Identify which cell holds the provided text, then report its (X, Y) central coordinate. 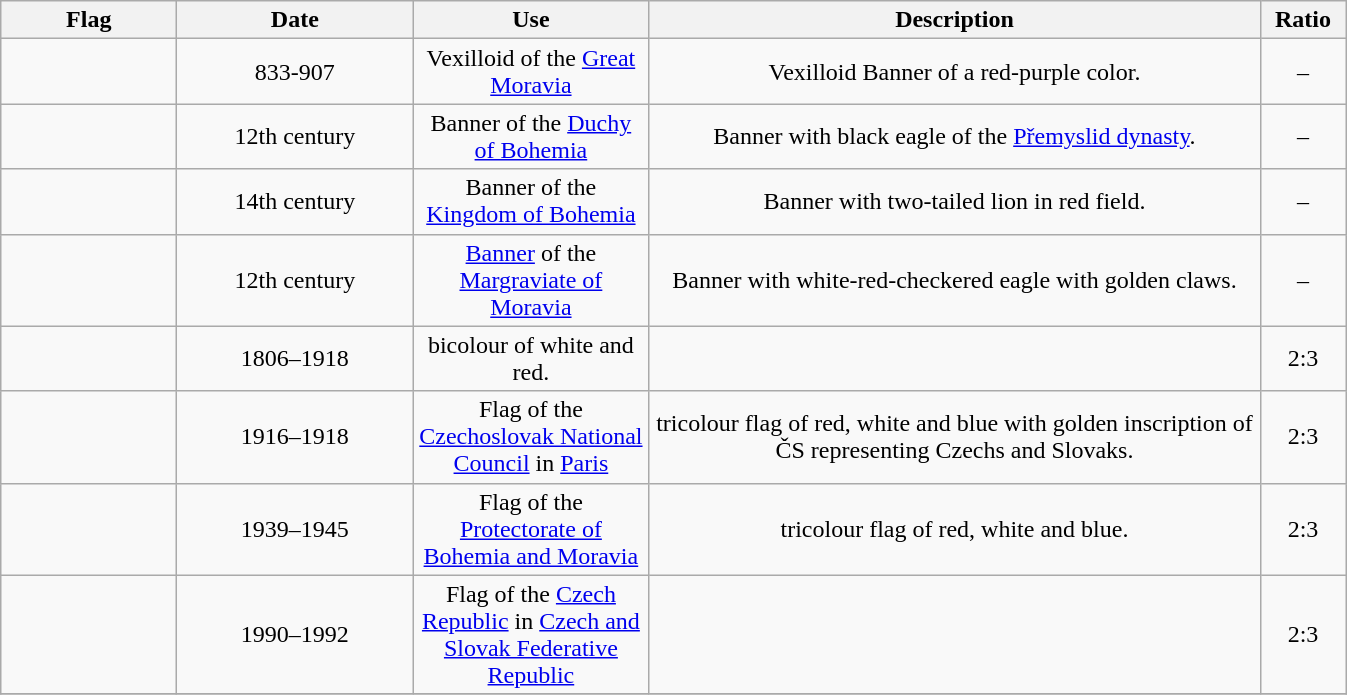
bicolour of white and red. (531, 358)
Banner of the Duchy of Bohemia (531, 136)
1939–1945 (295, 529)
Banner with black eagle of the Přemyslid dynasty. (954, 136)
Flag of the Czech Republic in Czech and Slovak Federative Republic (531, 634)
tricolour flag of red, white and blue with golden inscription of ČS representing Czechs and Slovaks. (954, 437)
Date (295, 20)
Ratio (1303, 20)
Vexilloid Banner of a red-purple color. (954, 72)
Flag of the Czechoslovak National Council in Paris (531, 437)
tricolour flag of red, white and blue. (954, 529)
Vexilloid of the Great Moravia (531, 72)
14th century (295, 202)
Banner of the Kingdom of Bohemia (531, 202)
Banner with white-red-checkered eagle with golden claws. (954, 280)
Banner of the Margraviate of Moravia (531, 280)
Use (531, 20)
1990–1992 (295, 634)
Flag of the Protectorate of Bohemia and Moravia (531, 529)
1806–1918 (295, 358)
Banner with two-tailed lion in red field. (954, 202)
Flag (89, 20)
833-907 (295, 72)
1916–1918 (295, 437)
Description (954, 20)
